Return [x, y] of the center of cell containing provided text 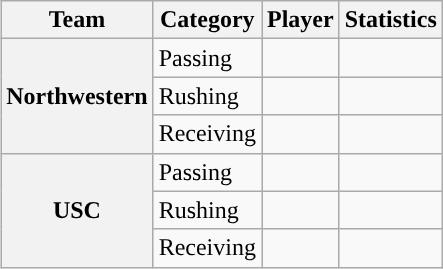
Statistics [390, 20]
Player [301, 20]
USC [77, 210]
Category [207, 20]
Northwestern [77, 96]
Team [77, 20]
